Detect which cell encompasses the target text, then output its [X, Y] center coordinate. 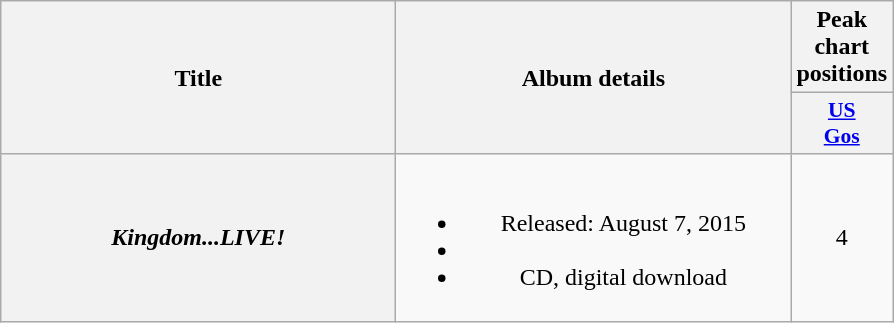
Album details [594, 78]
Released: August 7, 2015CD, digital download [594, 238]
USGos [842, 124]
4 [842, 238]
Title [198, 78]
Kingdom...LIVE! [198, 238]
Peak chart positions [842, 47]
